Find where the given text appears and provide that cell's center as [X, Y] coordinate. 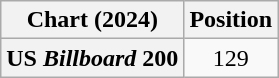
Chart (2024) [92, 20]
US Billboard 200 [92, 58]
129 [231, 58]
Position [231, 20]
